For the text-containing cell, return its midpoint in [x, y] coordinate format. 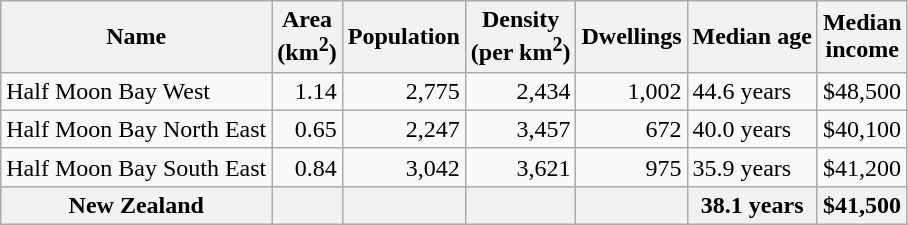
0.84 [307, 167]
Median age [752, 37]
1,002 [632, 91]
975 [632, 167]
672 [632, 129]
$41,500 [862, 205]
38.1 years [752, 205]
Name [136, 37]
$48,500 [862, 91]
3,457 [520, 129]
3,621 [520, 167]
Area(km2) [307, 37]
Half Moon Bay South East [136, 167]
35.9 years [752, 167]
Density(per km2) [520, 37]
Dwellings [632, 37]
3,042 [404, 167]
$40,100 [862, 129]
40.0 years [752, 129]
Half Moon Bay West [136, 91]
$41,200 [862, 167]
Medianincome [862, 37]
Half Moon Bay North East [136, 129]
44.6 years [752, 91]
1.14 [307, 91]
2,247 [404, 129]
Population [404, 37]
New Zealand [136, 205]
0.65 [307, 129]
2,434 [520, 91]
2,775 [404, 91]
